Return the [x, y] coordinate for the center point of the cell that contains the specified text.  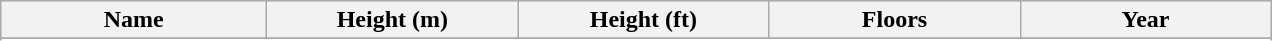
Name [134, 20]
Year [1146, 20]
Floors [894, 20]
Height (ft) [644, 20]
Height (m) [392, 20]
